Locate the cell with the specified text and output its [x, y] center coordinate. 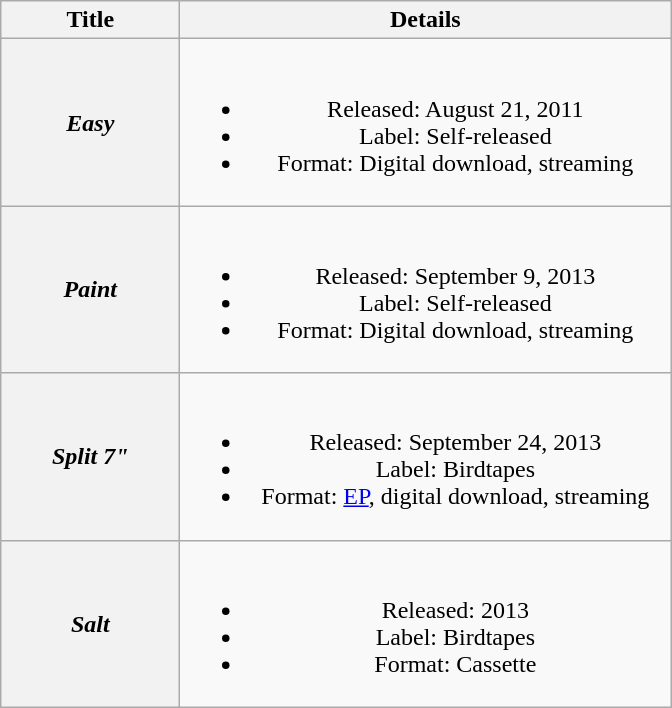
Split 7" [90, 456]
Easy [90, 122]
Released: September 24, 2013Label: BirdtapesFormat: EP, digital download, streaming [426, 456]
Title [90, 20]
Paint [90, 290]
Details [426, 20]
Released: 2013Label: BirdtapesFormat: Cassette [426, 624]
Released: August 21, 2011Label: Self-releasedFormat: Digital download, streaming [426, 122]
Salt [90, 624]
Released: September 9, 2013Label: Self-releasedFormat: Digital download, streaming [426, 290]
